From the cell containing the given text, extract its center point as (X, Y) coordinate. 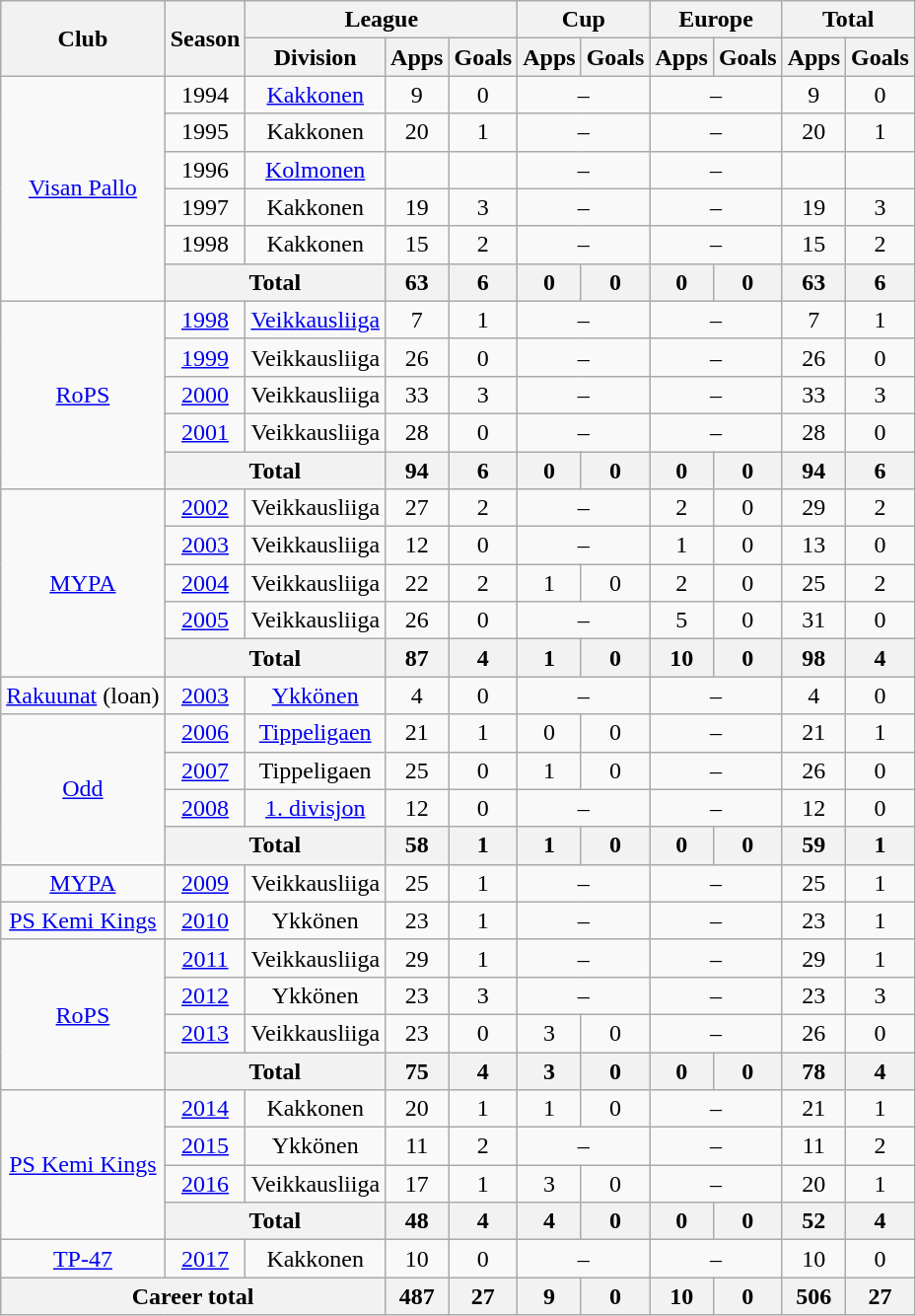
1994 (205, 95)
17 (417, 1184)
Career total (193, 1296)
2011 (205, 958)
75 (417, 1070)
Odd (83, 789)
TP-47 (83, 1259)
52 (813, 1221)
87 (417, 658)
98 (813, 658)
Europe (716, 20)
13 (813, 546)
31 (813, 621)
2014 (205, 1109)
48 (417, 1221)
Season (205, 38)
Club (83, 38)
5 (681, 621)
1995 (205, 132)
Division (316, 57)
2015 (205, 1146)
2009 (205, 883)
Visan Pallo (83, 188)
2006 (205, 733)
2016 (205, 1184)
58 (417, 845)
1996 (205, 170)
Cup (584, 20)
2017 (205, 1259)
2012 (205, 995)
2001 (205, 432)
1999 (205, 357)
League (382, 20)
2013 (205, 1033)
2010 (205, 920)
1. divisjon (316, 808)
2008 (205, 808)
59 (813, 845)
2005 (205, 621)
Rakuunat (loan) (83, 695)
22 (417, 583)
1997 (205, 207)
2007 (205, 770)
Kolmonen (316, 170)
2004 (205, 583)
2002 (205, 508)
506 (813, 1296)
487 (417, 1296)
78 (813, 1070)
2000 (205, 395)
